Pinpoint the cell where the given text exists, returning its (X, Y) midpoint coordinate. 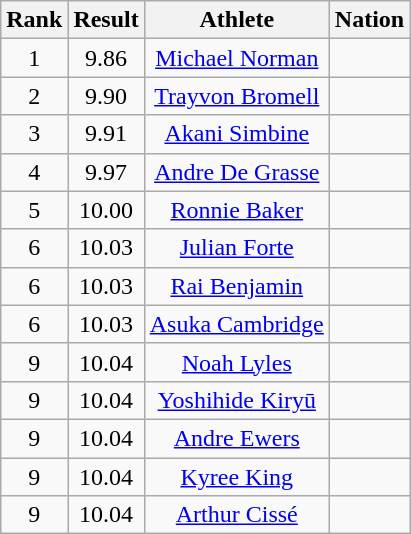
Rank (34, 20)
Andre De Grasse (236, 172)
9.90 (106, 96)
Julian Forte (236, 248)
9.86 (106, 58)
Kyree King (236, 477)
Rai Benjamin (236, 286)
Akani Simbine (236, 134)
1 (34, 58)
Trayvon Bromell (236, 96)
Ronnie Baker (236, 210)
Athlete (236, 20)
5 (34, 210)
Asuka Cambridge (236, 324)
4 (34, 172)
Michael Norman (236, 58)
3 (34, 134)
Arthur Cissé (236, 515)
Result (106, 20)
Nation (369, 20)
Yoshihide Kiryū (236, 400)
Noah Lyles (236, 362)
Andre Ewers (236, 438)
2 (34, 96)
9.97 (106, 172)
10.00 (106, 210)
9.91 (106, 134)
